Capture the cell that displays the provided text and extract its (X, Y) central coordinate. 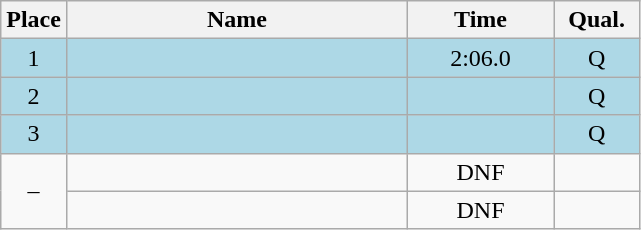
– (34, 191)
2 (34, 96)
Time (481, 20)
Place (34, 20)
1 (34, 58)
3 (34, 134)
2:06.0 (481, 58)
Name (236, 20)
Qual. (597, 20)
